Capture the cell that displays the provided text and extract its (x, y) central coordinate. 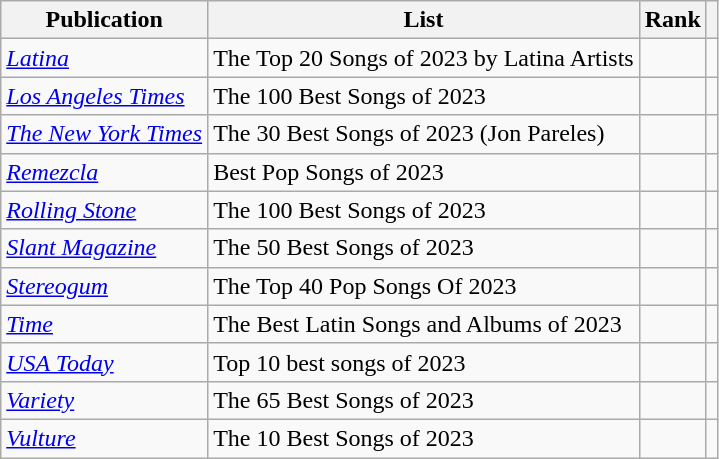
Rank (672, 20)
Latina (104, 58)
List (424, 20)
The 65 Best Songs of 2023 (424, 400)
Publication (104, 20)
Top 10 best songs of 2023 (424, 362)
Time (104, 324)
Stereogum (104, 286)
The Top 20 Songs of 2023 by Latina Artists (424, 58)
Rolling Stone (104, 210)
Remezcla (104, 172)
USA Today (104, 362)
Variety (104, 400)
The Best Latin Songs and Albums of 2023 (424, 324)
The 30 Best Songs of 2023 (Jon Pareles) (424, 134)
The 50 Best Songs of 2023 (424, 248)
The 10 Best Songs of 2023 (424, 438)
The New York Times (104, 134)
The Top 40 Pop Songs Of 2023 (424, 286)
Los Angeles Times (104, 96)
Slant Magazine (104, 248)
Vulture (104, 438)
Best Pop Songs of 2023 (424, 172)
